Return the [X, Y] coordinate for the center point of the cell that contains the specified text.  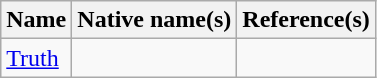
Reference(s) [306, 20]
Truth [36, 58]
Name [36, 20]
Native name(s) [154, 20]
